Pinpoint the cell where the given text exists, returning its [X, Y] midpoint coordinate. 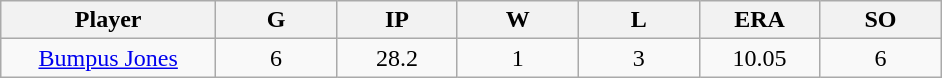
Bumpus Jones [108, 58]
L [638, 20]
ERA [760, 20]
IP [396, 20]
1 [518, 58]
3 [638, 58]
Player [108, 20]
28.2 [396, 58]
W [518, 20]
SO [880, 20]
G [276, 20]
10.05 [760, 58]
